Return the [x, y] coordinate for the center point of the cell that contains the specified text.  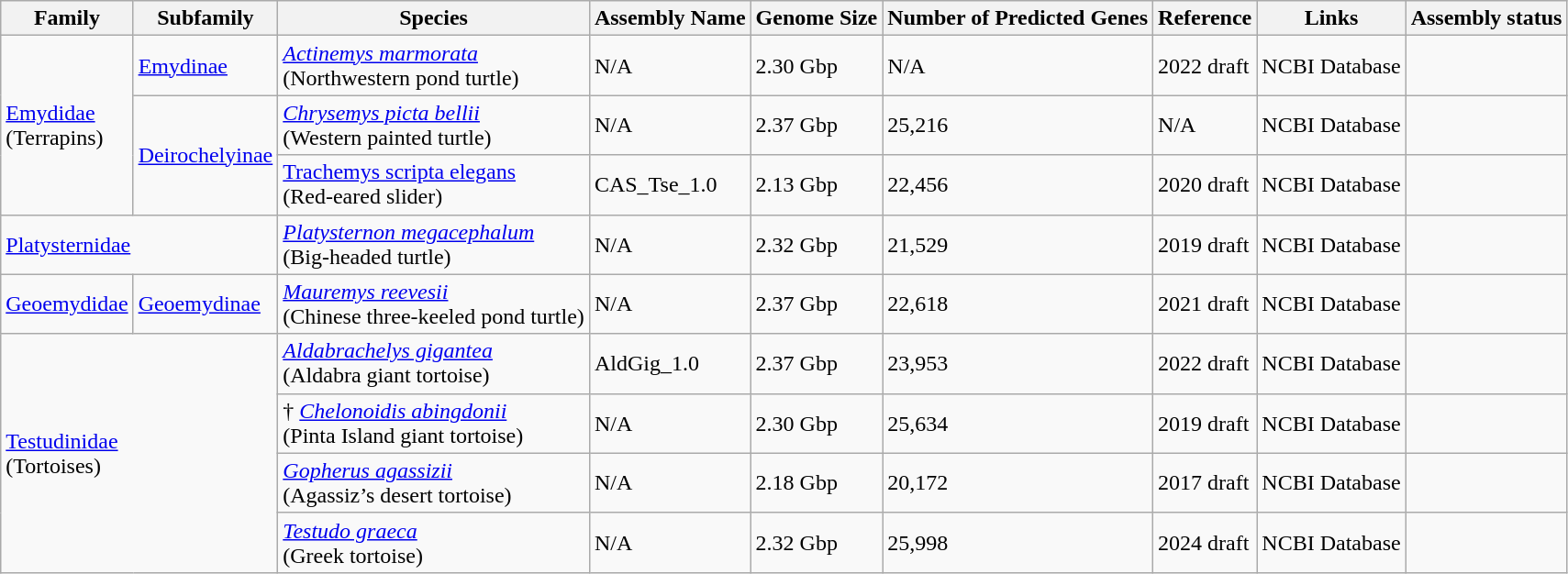
Genome Size [817, 18]
Links [1331, 18]
Geoemydidae [67, 304]
2.13 Gbp [817, 185]
Platysternidae [139, 244]
2021 draft [1206, 304]
Assembly Name [670, 18]
22,456 [1018, 185]
25,216 [1018, 125]
† Chelonoidis abingdonii(Pinta Island giant tortoise) [434, 424]
CAS_Tse_1.0 [670, 185]
25,634 [1018, 424]
Trachemys scripta elegans(Red-eared slider) [434, 185]
Geoemydinae [206, 304]
Family [67, 18]
AldGig_1.0 [670, 363]
2017 draft [1206, 482]
Aldabrachelys gigantea(Aldabra giant tortoise) [434, 363]
23,953 [1018, 363]
2024 draft [1206, 543]
22,618 [1018, 304]
Assembly status [1486, 18]
Emydidae(Terrapins) [67, 125]
Deirochelyinae [206, 155]
Species [434, 18]
Number of Predicted Genes [1018, 18]
2.18 Gbp [817, 482]
Mauremys reevesii(Chinese three-keeled pond turtle) [434, 304]
Chrysemys picta bellii(Western painted turtle) [434, 125]
Gopherus agassizii(Agassiz’s desert tortoise) [434, 482]
2020 draft [1206, 185]
25,998 [1018, 543]
Testudinidae(Tortoises) [139, 453]
Emydinae [206, 66]
Actinemys marmorata(Northwestern pond turtle) [434, 66]
Subfamily [206, 18]
21,529 [1018, 244]
Platysternon megacephalum(Big-headed turtle) [434, 244]
20,172 [1018, 482]
Reference [1206, 18]
Testudo graeca(Greek tortoise) [434, 543]
